Pinpoint the cell where the given text exists, returning its [x, y] midpoint coordinate. 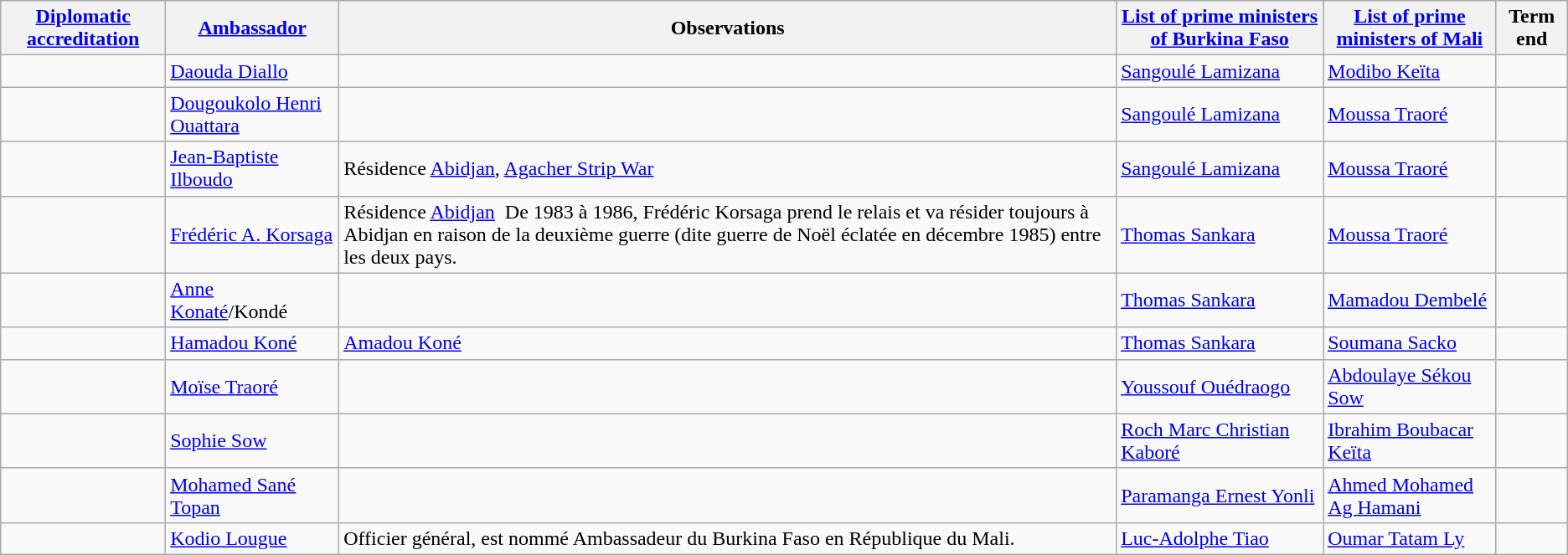
Paramanga Ernest Yonli [1220, 496]
Dougoukolo Henri Ouattara [253, 114]
Ambassador [253, 28]
Sophie Sow [253, 440]
Mamadou Dembelé [1411, 300]
Moïse Traoré [253, 387]
Soumana Sacko [1411, 343]
Abdoulaye Sékou Sow [1411, 387]
Modibo Keïta [1411, 71]
Amadou Koné [728, 343]
Hamadou Koné [253, 343]
Mohamed Sané Topan [253, 496]
Observations [728, 28]
Kodio Lougue [253, 538]
List of prime ministers of Burkina Faso [1220, 28]
Ibrahim Boubacar Keïta [1411, 440]
Ahmed Mohamed Ag Hamani [1411, 496]
Anne Konaté/Kondé [253, 300]
Résidence Abidjan, Agacher Strip War [728, 169]
Daouda Diallo [253, 71]
Term end [1531, 28]
Youssouf Ouédraogo [1220, 387]
Roch Marc Christian Kaboré [1220, 440]
List of prime ministers of Mali [1411, 28]
Jean-Baptiste Ilboudo [253, 169]
Diplomatic accreditation [84, 28]
Officier général, est nommé Ambassadeur du Burkina Faso en République du Mali. [728, 538]
Luc-Adolphe Tiao [1220, 538]
Oumar Tatam Ly [1411, 538]
Frédéric A. Korsaga [253, 234]
